Capture the cell that displays the provided text and extract its [x, y] central coordinate. 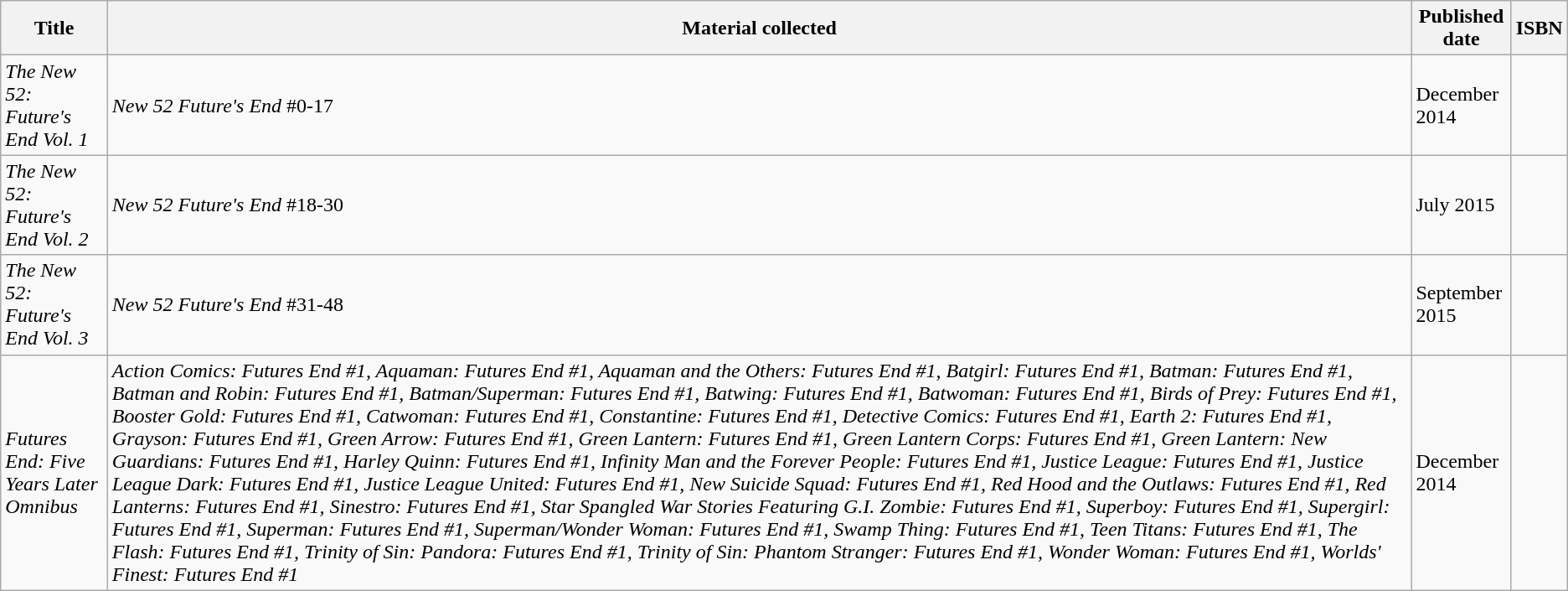
The New 52: Future's End Vol. 3 [54, 305]
New 52 Future's End #0-17 [759, 106]
The New 52: Future's End Vol. 2 [54, 205]
July 2015 [1461, 205]
Material collected [759, 29]
The New 52: Future's End Vol. 1 [54, 106]
Title [54, 29]
New 52 Future's End #31-48 [759, 305]
Published date [1461, 29]
September 2015 [1461, 305]
Futures End: Five Years Later Omnibus [54, 473]
ISBN [1540, 29]
New 52 Future's End #18-30 [759, 205]
